Scan for the cell matching the given text and deliver its (X, Y) coordinate at center. 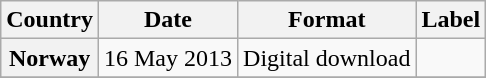
Country (50, 20)
Digital download (327, 58)
Format (327, 20)
Date (168, 20)
16 May 2013 (168, 58)
Label (451, 20)
Norway (50, 58)
